Return [X, Y] of the center of cell containing provided text 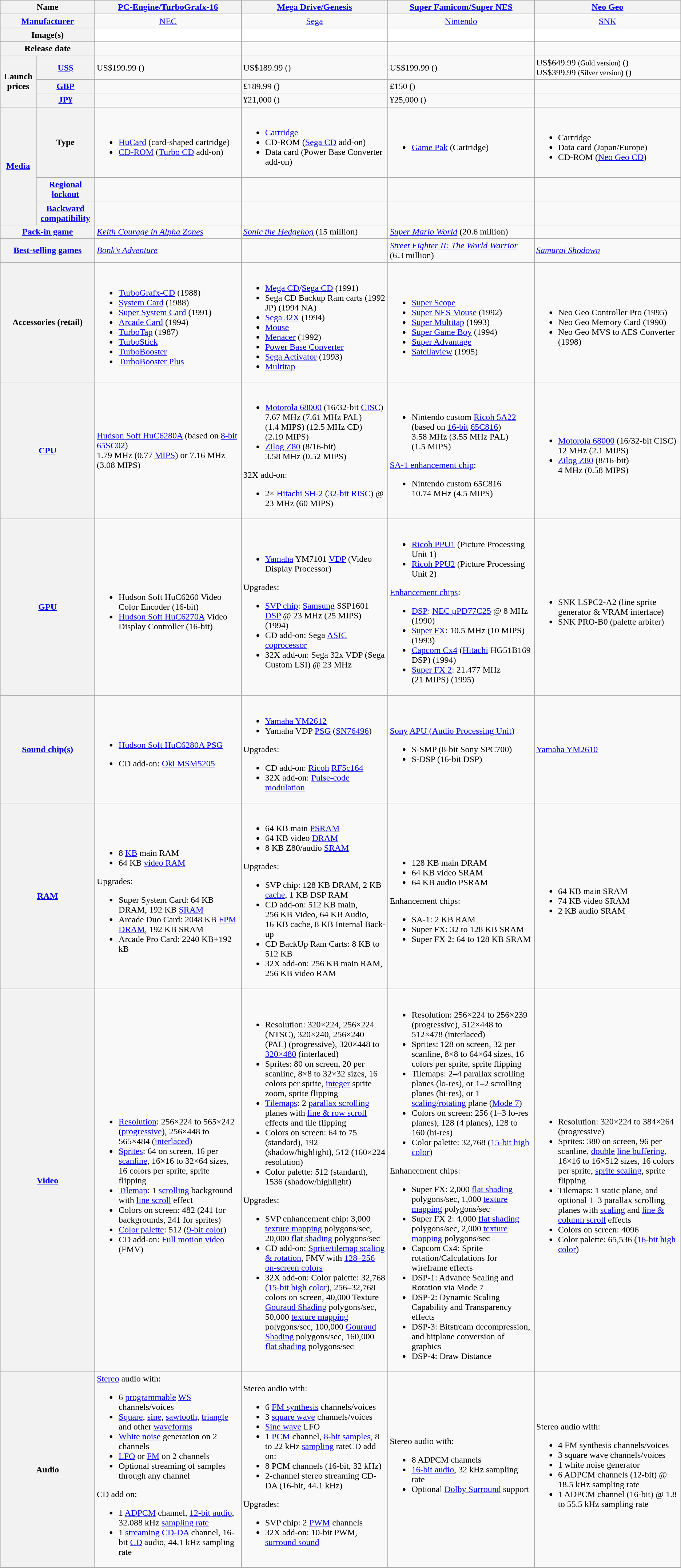
Sony APU (Audio Processing Unit)S-SMP (8-bit Sony SPC700)S-DSP (16-bit DSP) [461, 749]
Hudson Soft HuC6280A (based on 8-bit 65SC02)1.79 MHz (0.77 MIPS) or 7.16 MHz (3.08 MIPS) [168, 451]
Nintendo custom Ricoh 5A22 (based on 16-bit 65C816)3.58 MHz (3.55 MHz PAL) (1.5 MIPS)SA-1 enhancement chip:Nintendo custom 65C81610.74 MHz (4.5 MIPS) [461, 451]
CPU [48, 451]
Sega [314, 21]
Super Famicom/Super NES [461, 7]
Hudson Soft HuC6280A PSGCD add-on: Oki MSM5205 [168, 749]
Yamaha YM2610 [608, 749]
Pack-in game [48, 232]
Yamaha YM2612Yamaha VDP PSG (SN76496)Upgrades:CD add-on: Ricoh RF5c16432X add-on: Pulse-code modulation [314, 749]
Street Fighter II: The World Warrior (6.3 million) [461, 250]
US$ [65, 68]
Media [18, 166]
Nintendo [461, 21]
HuCard (card-shaped cartridge)CD-ROM (Turbo CD add-on) [168, 142]
Image(s) [48, 35]
Launch prices [18, 81]
US$189.99 () [314, 68]
Backward compatibility [65, 213]
Sonic the Hedgehog (15 million) [314, 232]
Hudson Soft HuC6260 Video Color Encoder (16-bit)Hudson Soft HuC6270A Video Display Controller (16-bit) [168, 607]
¥25,000 () [461, 100]
CartridgeCD-ROM (Sega CD add-on)Data card (Power Base Converter add-on) [314, 142]
Release date [48, 49]
Neo Geo Controller Pro (1995)Neo Geo Memory Card (1990)Neo Geo MVS to AES Converter (1998) [608, 322]
Bonk's Adventure [168, 250]
CartridgeData card (Japan/Europe)CD-ROM (Neo Geo CD) [608, 142]
SNK [608, 21]
Stereo audio with:8 ADPCM channels16-bit audio, 32 kHz sampling rateOptional Dolby Surround support [461, 1469]
128 KB main DRAM64 KB video SRAM64 KB audio PSRAMEnhancement chips:SA-1: 2 KB RAMSuper FX: 32 to 128 KB SRAMSuper FX 2: 64 to 128 KB SRAM [461, 896]
SNK LSPC2-A2 (line sprite generator & VRAM interface)SNK PRO-B0 (palette arbiter) [608, 607]
Game Pak (Cartridge) [461, 142]
Audio [48, 1469]
£150 () [461, 86]
Keith Courage in Alpha Zones [168, 232]
Manufacturer [48, 21]
GBP [65, 86]
Name [48, 7]
Mega Drive/Genesis [314, 7]
Motorola 68000 (16/32-bit CISC)12 MHz (2.1 MIPS)Zilog Z80 (8/16-bit)4 MHz (0.58 MIPS) [608, 451]
Type [65, 142]
Accessories (retail) [48, 322]
Video [48, 1180]
¥21,000 () [314, 100]
Sound chip(s) [48, 749]
RAM [48, 896]
Neo Geo [608, 7]
JP¥ [65, 100]
£189.99 () [314, 86]
Super Mario World (20.6 million) [461, 232]
Best-selling games [48, 250]
64 KB main SRAM74 KB video SRAM2 KB audio SRAM [608, 896]
Super ScopeSuper NES Mouse (1992)Super Multitap (1993)Super Game Boy (1994)Super AdvantageSatellaview (1995) [461, 322]
GPU [48, 607]
Samurai Shodown [608, 250]
NEC [168, 21]
Regional lockout [65, 189]
PC-Engine/TurboGrafx-16 [168, 7]
US$649.99 (Gold version) ()US$399.99 (Silver version) () [608, 68]
TurboGrafx-CD (1988)System Card (1988)Super System Card (1991)Arcade Card (1994)TurboTap (1987)TurboStickTurboBoosterTurboBooster Plus [168, 322]
